Return the (x, y) coordinate for the center point of the cell that contains the specified text.  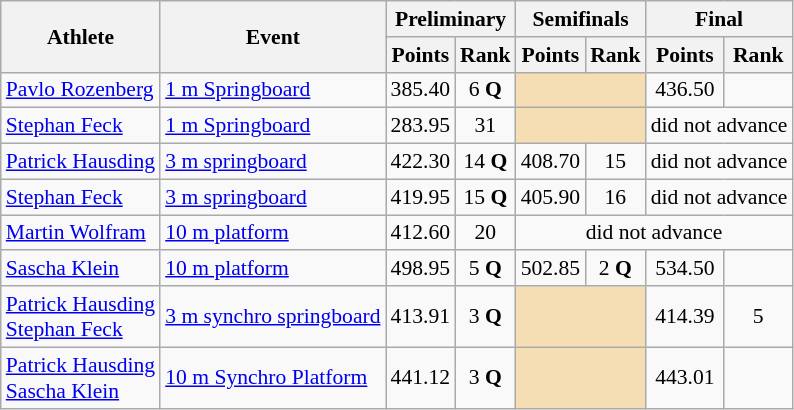
2 Q (616, 269)
15 (616, 162)
Martin Wolfram (80, 233)
385.40 (420, 90)
441.12 (420, 378)
16 (616, 197)
Semifinals (581, 19)
422.30 (420, 162)
Patrick HausdingStephan Feck (80, 316)
436.50 (685, 90)
31 (486, 126)
412.60 (420, 233)
Pavlo Rozenberg (80, 90)
414.39 (685, 316)
498.95 (420, 269)
Preliminary (451, 19)
Athlete (80, 36)
283.95 (420, 126)
Sascha Klein (80, 269)
Patrick HausdingSascha Klein (80, 378)
14 Q (486, 162)
5 (758, 316)
3 m synchro springboard (272, 316)
5 Q (486, 269)
443.01 (685, 378)
405.90 (550, 197)
534.50 (685, 269)
408.70 (550, 162)
6 Q (486, 90)
15 Q (486, 197)
Event (272, 36)
502.85 (550, 269)
20 (486, 233)
10 m Synchro Platform (272, 378)
419.95 (420, 197)
Patrick Hausding (80, 162)
Final (720, 19)
413.91 (420, 316)
